Output the [x, y] coordinate of the center of the cell containing the given text.  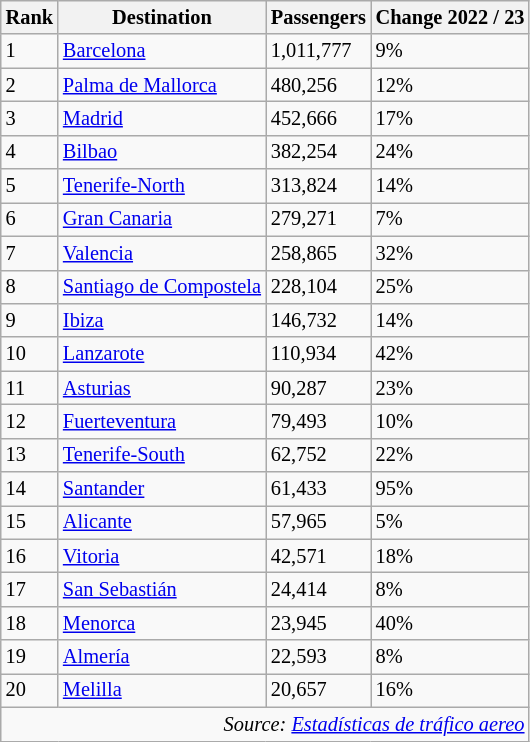
San Sebastián [162, 589]
20 [30, 690]
10 [30, 354]
Gran Canaria [162, 219]
452,666 [318, 118]
57,965 [318, 522]
Barcelona [162, 51]
Alicante [162, 522]
382,254 [318, 152]
Change 2022 / 23 [450, 17]
Tenerife-South [162, 455]
Bilbao [162, 152]
Melilla [162, 690]
95% [450, 489]
79,493 [318, 421]
42,571 [318, 556]
Destination [162, 17]
17% [450, 118]
Fuerteventura [162, 421]
Lanzarote [162, 354]
22% [450, 455]
5% [450, 522]
Valencia [162, 253]
62,752 [318, 455]
9 [30, 320]
228,104 [318, 287]
279,271 [318, 219]
Madrid [162, 118]
7% [450, 219]
9% [450, 51]
Santander [162, 489]
11 [30, 388]
Asturias [162, 388]
22,593 [318, 657]
61,433 [318, 489]
6 [30, 219]
14 [30, 489]
Passengers [318, 17]
90,287 [318, 388]
Santiago de Compostela [162, 287]
110,934 [318, 354]
23% [450, 388]
42% [450, 354]
3 [30, 118]
Source: Estadísticas de tráfico aereo [266, 724]
32% [450, 253]
40% [450, 623]
7 [30, 253]
8 [30, 287]
23,945 [318, 623]
18 [30, 623]
16 [30, 556]
24% [450, 152]
13 [30, 455]
10% [450, 421]
Vitoria [162, 556]
146,732 [318, 320]
Almería [162, 657]
480,256 [318, 85]
Rank [30, 17]
Ibiza [162, 320]
5 [30, 186]
19 [30, 657]
24,414 [318, 589]
Tenerife-North [162, 186]
12% [450, 85]
Palma de Mallorca [162, 85]
25% [450, 287]
15 [30, 522]
17 [30, 589]
16% [450, 690]
1,011,777 [318, 51]
2 [30, 85]
20,657 [318, 690]
18% [450, 556]
Menorca [162, 623]
12 [30, 421]
258,865 [318, 253]
1 [30, 51]
4 [30, 152]
313,824 [318, 186]
